Return (x, y) of the center of cell containing provided text 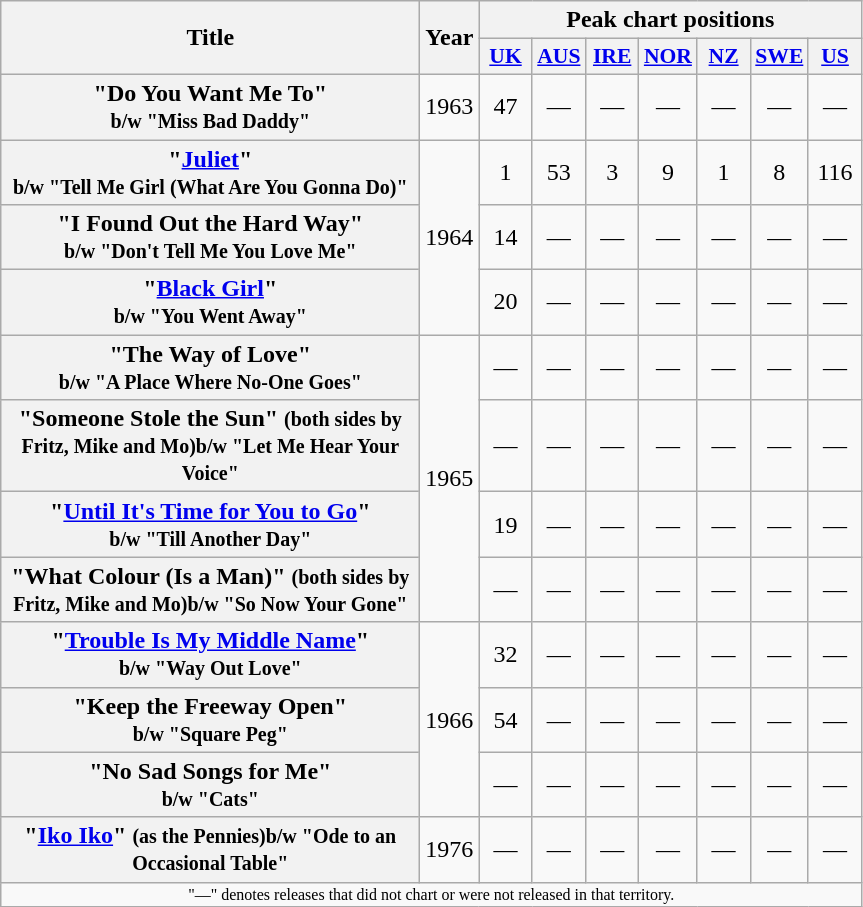
1964 (450, 238)
"—" denotes releases that did not chart or were not released in that territory. (432, 894)
"Keep the Freeway Open"b/w "Square Peg" (210, 720)
AUS (558, 57)
Peak chart positions (670, 20)
Title (210, 38)
"Iko Iko" (as the Pennies)b/w "Ode to an Occasional Table" (210, 850)
"Trouble Is My Middle Name"b/w "Way Out Love" (210, 654)
3 (612, 172)
8 (779, 172)
"No Sad Songs for Me"b/w "Cats" (210, 784)
IRE (612, 57)
"I Found Out the Hard Way"b/w "Don't Tell Me You Love Me" (210, 238)
19 (506, 524)
US (834, 57)
1965 (450, 478)
"The Way of Love"b/w "A Place Where No-One Goes" (210, 368)
Year (450, 38)
"What Colour (Is a Man)" (both sides by Fritz, Mike and Mo)b/w "So Now Your Gone" (210, 590)
9 (668, 172)
"Black Girl"b/w "You Went Away" (210, 302)
1976 (450, 850)
1963 (450, 106)
14 (506, 238)
NOR (668, 57)
UK (506, 57)
54 (506, 720)
NZ (724, 57)
"Do You Want Me To"b/w "Miss Bad Daddy" (210, 106)
53 (558, 172)
47 (506, 106)
116 (834, 172)
"Juliet" b/w "Tell Me Girl (What Are You Gonna Do)" (210, 172)
32 (506, 654)
SWE (779, 57)
20 (506, 302)
"Until It's Time for You to Go"b/w "Till Another Day" (210, 524)
1966 (450, 720)
"Someone Stole the Sun" (both sides by Fritz, Mike and Mo)b/w "Let Me Hear Your Voice" (210, 446)
